Search for the cell housing the specified text and yield its (x, y) center coordinate. 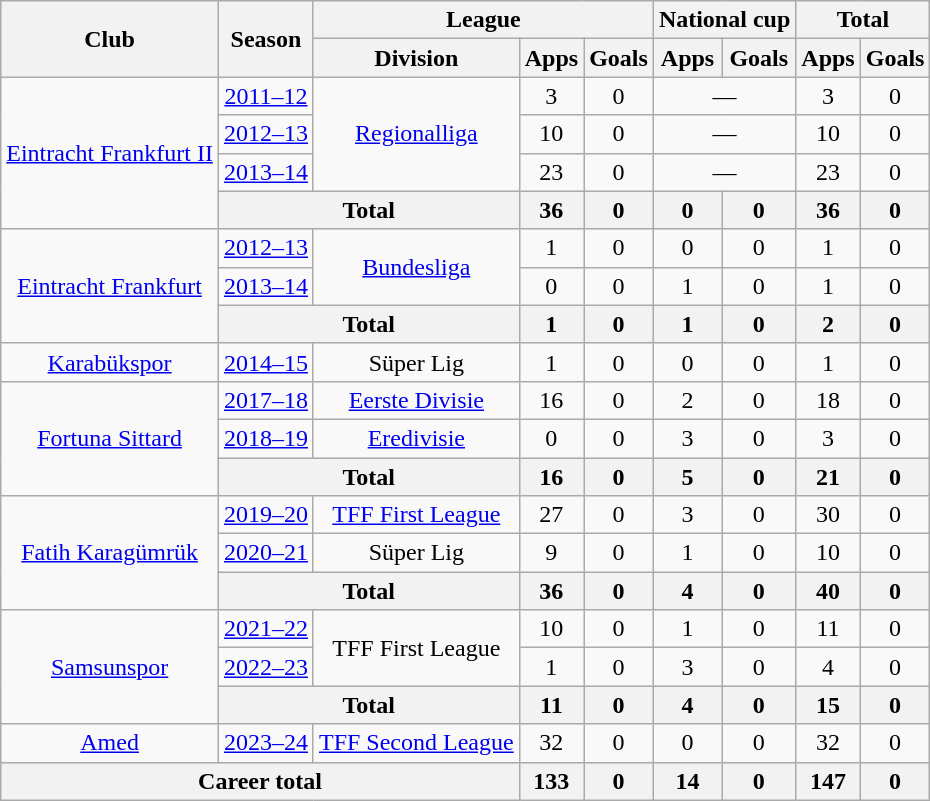
2014–15 (266, 362)
9 (551, 553)
Fatih Karagümrük (110, 553)
Eredivisie (416, 438)
Season (266, 39)
21 (828, 477)
2019–20 (266, 515)
2017–18 (266, 400)
Club (110, 39)
Eintracht Frankfurt II (110, 153)
National cup (724, 20)
5 (687, 477)
27 (551, 515)
2020–21 (266, 553)
2021–22 (266, 629)
TFF Second League (416, 743)
18 (828, 400)
Regionalliga (416, 134)
147 (828, 781)
2018–19 (266, 438)
Eerste Divisie (416, 400)
Karabükspor (110, 362)
Eintracht Frankfurt (110, 286)
14 (687, 781)
2022–23 (266, 667)
Amed (110, 743)
Division (416, 58)
Career total (260, 781)
Samsunspor (110, 667)
40 (828, 591)
League (483, 20)
133 (551, 781)
30 (828, 515)
2023–24 (266, 743)
Bundesliga (416, 267)
2011–12 (266, 96)
Fortuna Sittard (110, 438)
15 (828, 705)
